Search for the cell housing the specified text and yield its [x, y] center coordinate. 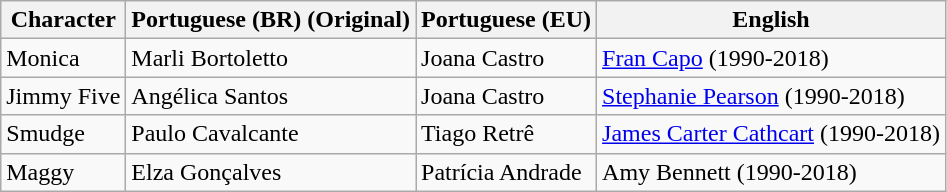
Tiago Retrê [506, 134]
Stephanie Pearson (1990-2018) [772, 96]
James Carter Cathcart (1990-2018) [772, 134]
English [772, 20]
Paulo Cavalcante [271, 134]
Elza Gonçalves [271, 172]
Smudge [64, 134]
Portuguese (EU) [506, 20]
Angélica Santos [271, 96]
Fran Capo (1990-2018) [772, 58]
Marli Bortoletto [271, 58]
Portuguese (BR) (Original) [271, 20]
Amy Bennett (1990-2018) [772, 172]
Patrícia Andrade [506, 172]
Character [64, 20]
Jimmy Five [64, 96]
Monica [64, 58]
Maggy [64, 172]
